Identify which cell holds the provided text, then report its (X, Y) central coordinate. 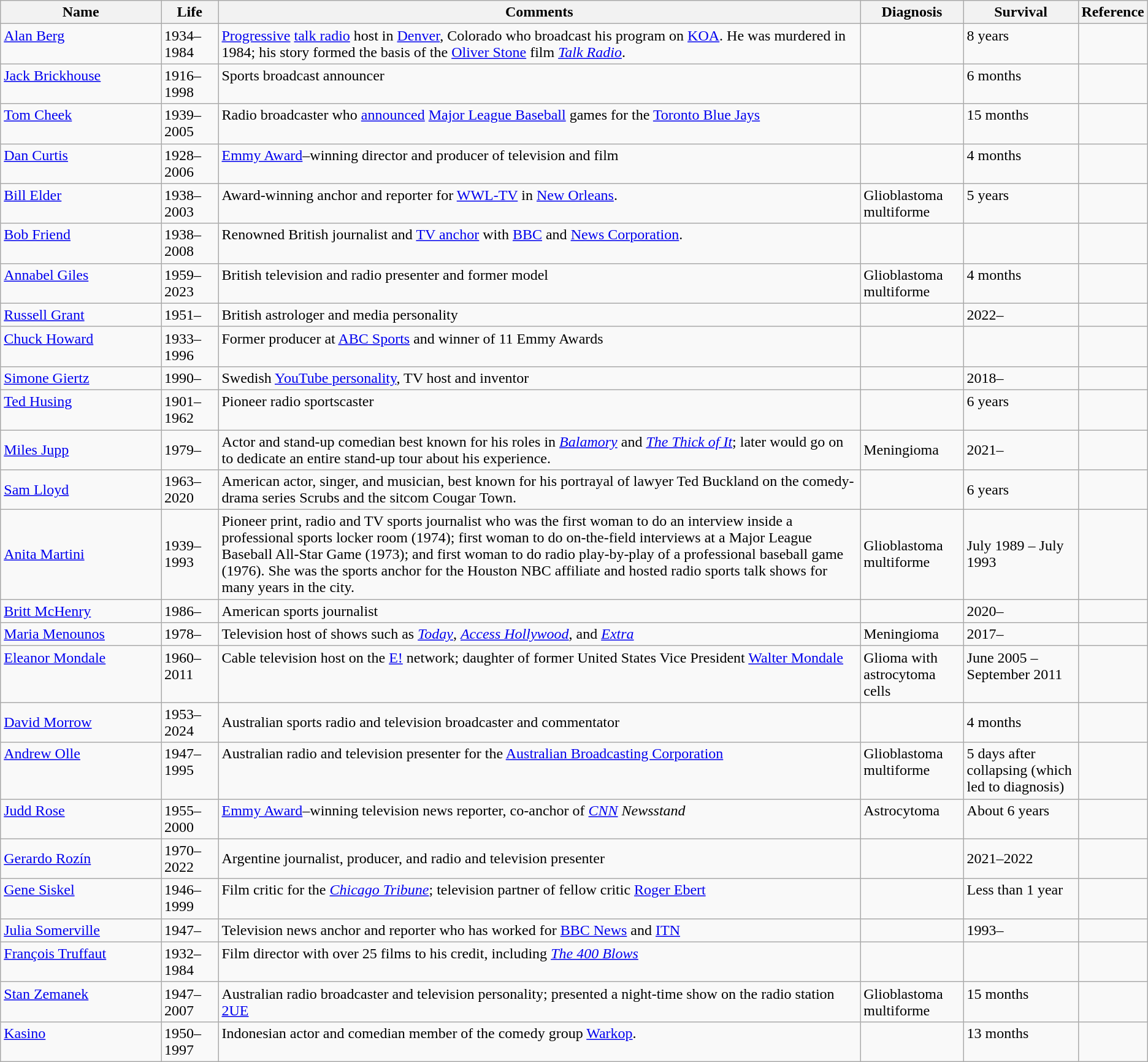
Britt McHenry (81, 611)
Television news anchor and reporter who has worked for BBC News and ITN (540, 930)
1986– (189, 611)
1951– (189, 315)
About 6 years (1020, 818)
Argentine journalist, producer, and radio and television presenter (540, 859)
Maria Menounos (81, 634)
Renowned British journalist and TV anchor with BBC and News Corporation. (540, 243)
Radio broadcaster who announced Major League Baseball games for the Toronto Blue Jays (540, 124)
Television host of shows such as Today, Access Hollywood, and Extra (540, 634)
Cable television host on the E! network; daughter of former United States Vice President Walter Mondale (540, 674)
1939–2005 (189, 124)
1947– (189, 930)
Less than 1 year (1020, 898)
Former producer at ABC Sports and winner of 11 Emmy Awards (540, 346)
Alan Berg (81, 44)
1990– (189, 378)
1946–1999 (189, 898)
Bill Elder (81, 204)
1993– (1020, 930)
Australian radio and television presenter for the Australian Broadcasting Corporation (540, 771)
Indonesian actor and comedian member of the comedy group Warkop. (540, 1042)
Sports broadcast announcer (540, 83)
1938–2003 (189, 204)
13 months (1020, 1042)
Anita Martini (81, 555)
Australian sports radio and television broadcaster and commentator (540, 723)
Sam Lloyd (81, 490)
6 months (1020, 83)
François Truffaut (81, 962)
Kasino (81, 1042)
Andrew Olle (81, 771)
Pioneer radio sportscaster (540, 410)
Reference (1112, 12)
Gerardo Rozín (81, 859)
Ted Husing (81, 410)
Annabel Giles (81, 283)
5 days after collapsing (which led to diagnosis) (1020, 771)
1947–2007 (189, 1001)
1932–1984 (189, 962)
1959–2023 (189, 283)
Film director with over 25 films to his credit, including The 400 Blows (540, 962)
Russell Grant (81, 315)
Name (81, 12)
Eleanor Mondale (81, 674)
Australian radio broadcaster and television personality; presented a night-time show on the radio station 2UE (540, 1001)
2022– (1020, 315)
Julia Somerville (81, 930)
Bob Friend (81, 243)
8 years (1020, 44)
June 2005 – September 2011 (1020, 674)
1938–2008 (189, 243)
Gene Siskel (81, 898)
1970–2022 (189, 859)
1916–1998 (189, 83)
1978– (189, 634)
1955–2000 (189, 818)
2020– (1020, 611)
Emmy Award–winning television news reporter, co-anchor of CNN Newsstand (540, 818)
1953–2024 (189, 723)
Chuck Howard (81, 346)
Diagnosis (912, 12)
1963–2020 (189, 490)
British television and radio presenter and former model (540, 283)
1950–1997 (189, 1042)
1928–2006 (189, 163)
Life (189, 12)
1934–1984 (189, 44)
Jack Brickhouse (81, 83)
Miles Jupp (81, 449)
Dan Curtis (81, 163)
Glioma with astrocytoma cells (912, 674)
Emmy Award–winning director and producer of television and film (540, 163)
Simone Giertz (81, 378)
Award-winning anchor and reporter for WWL-TV in New Orleans. (540, 204)
2017– (1020, 634)
Comments (540, 12)
1960–2011 (189, 674)
Swedish YouTube personality, TV host and inventor (540, 378)
Judd Rose (81, 818)
American sports journalist (540, 611)
2018– (1020, 378)
1979– (189, 449)
Tom Cheek (81, 124)
1901–1962 (189, 410)
2021– (1020, 449)
Film critic for the Chicago Tribune; television partner of fellow critic Roger Ebert (540, 898)
Astrocytoma (912, 818)
2021–2022 (1020, 859)
1947–1995 (189, 771)
British astrologer and media personality (540, 315)
Survival (1020, 12)
David Morrow (81, 723)
1939–1993 (189, 555)
Stan Zemanek (81, 1001)
1933–1996 (189, 346)
July 1989 – July 1993 (1020, 555)
5 years (1020, 204)
